Return the [X, Y] coordinate for the center point of the cell that contains the specified text.  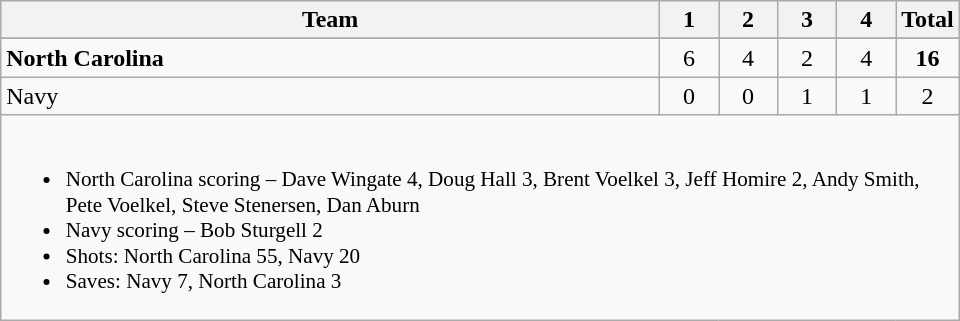
North Carolina [330, 58]
16 [928, 58]
Team [330, 20]
6 [688, 58]
Navy [330, 96]
Total [928, 20]
3 [808, 20]
